Provide the (x, y) coordinate of the cell's center where the given text is located.  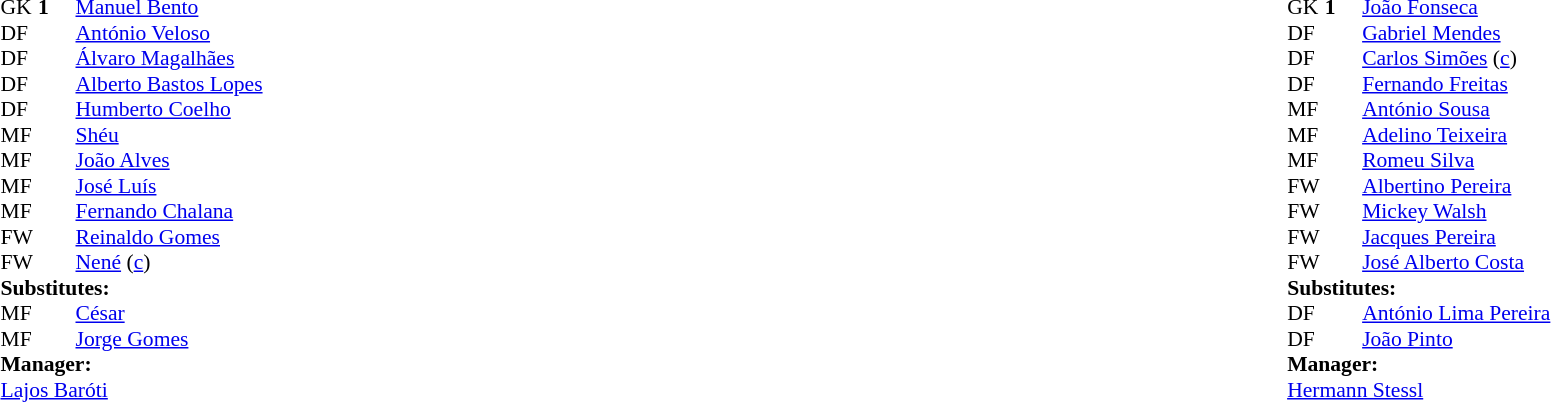
Carlos Simões (c) (1456, 59)
Adelino Teixeira (1456, 135)
João Alves (170, 161)
Albertino Pereira (1456, 186)
Jorge Gomes (170, 339)
Shéu (170, 135)
João Pinto (1456, 339)
Jacques Pereira (1456, 237)
Fernando Chalana (170, 211)
Gabriel Mendes (1456, 33)
Álvaro Magalhães (170, 59)
Humberto Coelho (170, 109)
Nené (c) (170, 263)
António Veloso (170, 33)
José Luís (170, 186)
Mickey Walsh (1456, 211)
António Sousa (1456, 109)
Reinaldo Gomes (170, 237)
Fernando Freitas (1456, 84)
António Lima Pereira (1456, 313)
Romeu Silva (1456, 161)
Alberto Bastos Lopes (170, 84)
César (170, 313)
José Alberto Costa (1456, 263)
